Find where the given text appears and provide that cell's center as (x, y) coordinate. 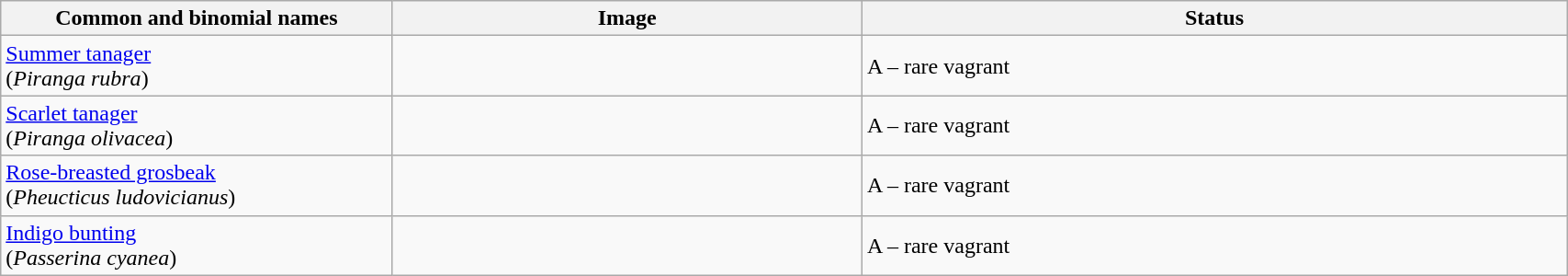
Rose-breasted grosbeak(Pheucticus ludovicianus) (197, 186)
Scarlet tanager(Piranga olivacea) (197, 125)
Image (626, 18)
Summer tanager(Piranga rubra) (197, 66)
Indigo bunting(Passerina cyanea) (197, 245)
Status (1214, 18)
Common and binomial names (197, 18)
